Find where the given text appears and provide that cell's center as [X, Y] coordinate. 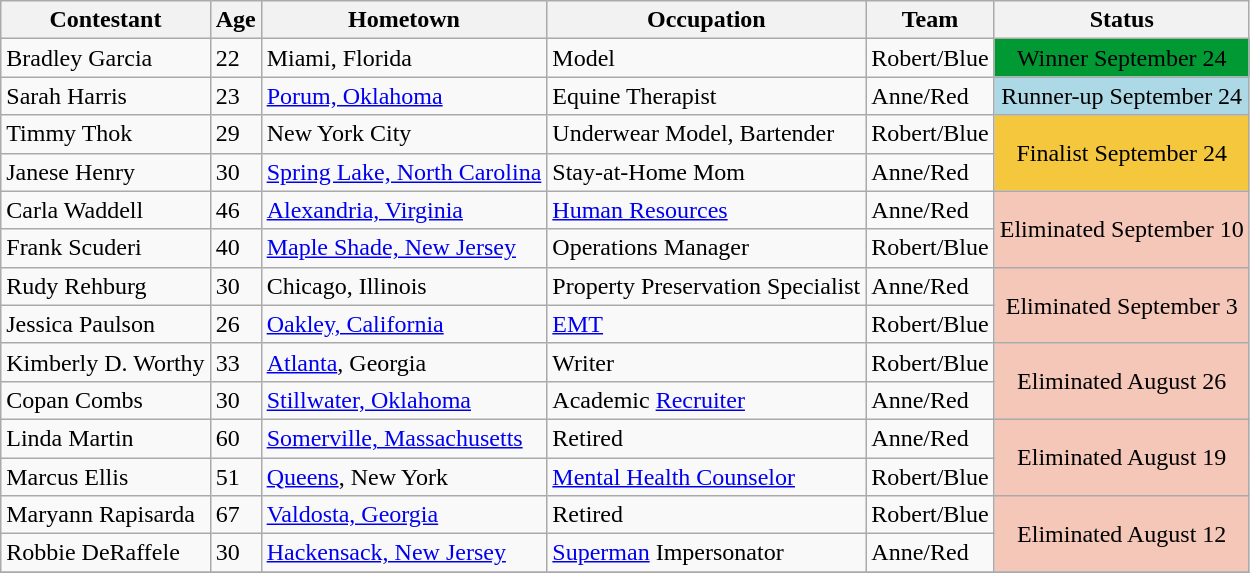
Bradley Garcia [106, 58]
Valdosta, Georgia [404, 515]
Timmy Thok [106, 134]
Hometown [404, 20]
Academic Recruiter [706, 400]
Age [236, 20]
40 [236, 248]
Kimberly D. Worthy [106, 362]
Mental Health Counselor [706, 477]
Human Resources [706, 210]
Miami, Florida [404, 58]
Finalist September 24 [1122, 153]
Eliminated August 26 [1122, 381]
Property Preservation Specialist [706, 286]
46 [236, 210]
Writer [706, 362]
Jessica Paulson [106, 324]
Stay-at-Home Mom [706, 172]
Occupation [706, 20]
EMT [706, 324]
Equine Therapist [706, 96]
Porum, Oklahoma [404, 96]
Superman Impersonator [706, 553]
26 [236, 324]
Status [1122, 20]
Eliminated September 10 [1122, 229]
Contestant [106, 20]
Robbie DeRaffele [106, 553]
Maryann Rapisarda [106, 515]
23 [236, 96]
29 [236, 134]
Sarah Harris [106, 96]
Oakley, California [404, 324]
Eliminated September 3 [1122, 305]
Alexandria, Virginia [404, 210]
67 [236, 515]
Maple Shade, New Jersey [404, 248]
33 [236, 362]
Chicago, Illinois [404, 286]
Linda Martin [106, 438]
Atlanta, Georgia [404, 362]
Somerville, Massachusetts [404, 438]
Rudy Rehburg [106, 286]
Hackensack, New Jersey [404, 553]
Spring Lake, North Carolina [404, 172]
Frank Scuderi [106, 248]
Eliminated August 19 [1122, 457]
Stillwater, Oklahoma [404, 400]
Runner-up September 24 [1122, 96]
Model [706, 58]
Team [930, 20]
Eliminated August 12 [1122, 534]
Underwear Model, Bartender [706, 134]
Janese Henry [106, 172]
Queens, New York [404, 477]
Copan Combs [106, 400]
Operations Manager [706, 248]
Marcus Ellis [106, 477]
New York City [404, 134]
22 [236, 58]
Carla Waddell [106, 210]
Winner September 24 [1122, 58]
60 [236, 438]
51 [236, 477]
